Output the (X, Y) coordinate of the center of the cell containing the given text.  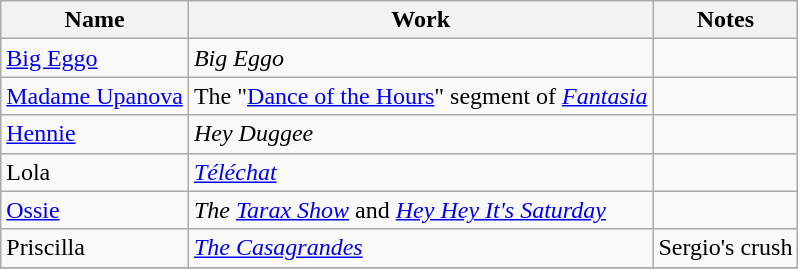
Téléchat (420, 172)
Sergio's crush (726, 248)
Name (95, 20)
Hey Duggee (420, 134)
Notes (726, 20)
The Casagrandes (420, 248)
Priscilla (95, 248)
Ossie (95, 210)
The Tarax Show and Hey Hey It's Saturday (420, 210)
Hennie (95, 134)
Work (420, 20)
Madame Upanova (95, 96)
Lola (95, 172)
The "Dance of the Hours" segment of Fantasia (420, 96)
